Scan for the cell matching the given text and deliver its (x, y) coordinate at center. 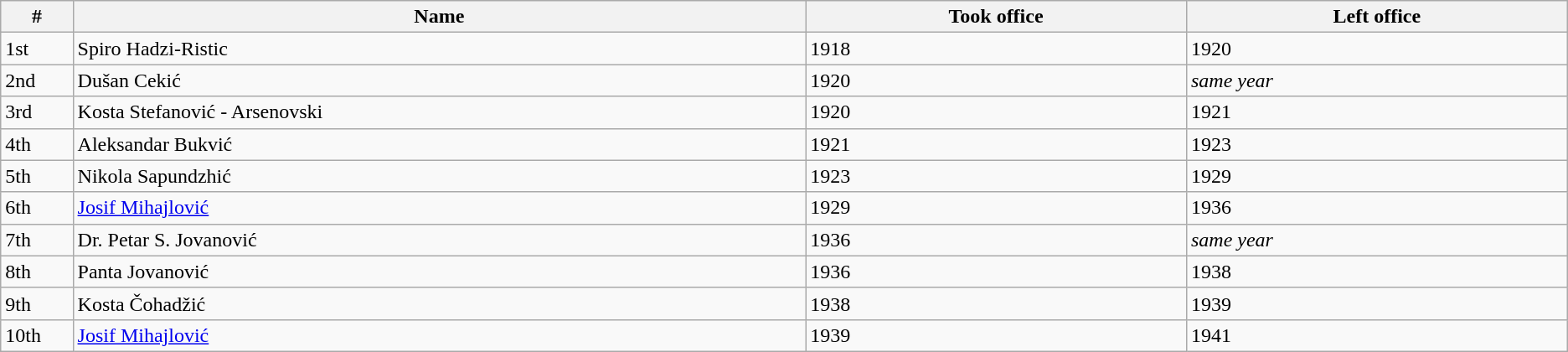
9th (37, 303)
6th (37, 208)
Name (439, 17)
Panta Jovanović (439, 272)
Dušan Cekić (439, 80)
8th (37, 272)
Nikola Sapundzhić (439, 176)
3rd (37, 112)
Left office (1377, 17)
4th (37, 144)
Kosta Čohadžić (439, 303)
Spiro Hadzi-Ristic (439, 49)
1918 (997, 49)
2nd (37, 80)
Aleksandar Bukvić (439, 144)
1941 (1377, 335)
5th (37, 176)
Kosta Stefanović - Arsenovski (439, 112)
7th (37, 240)
10th (37, 335)
1st (37, 49)
Dr. Petar S. Jovanović (439, 240)
Took office (997, 17)
# (37, 17)
